Search for the cell housing the specified text and yield its (x, y) center coordinate. 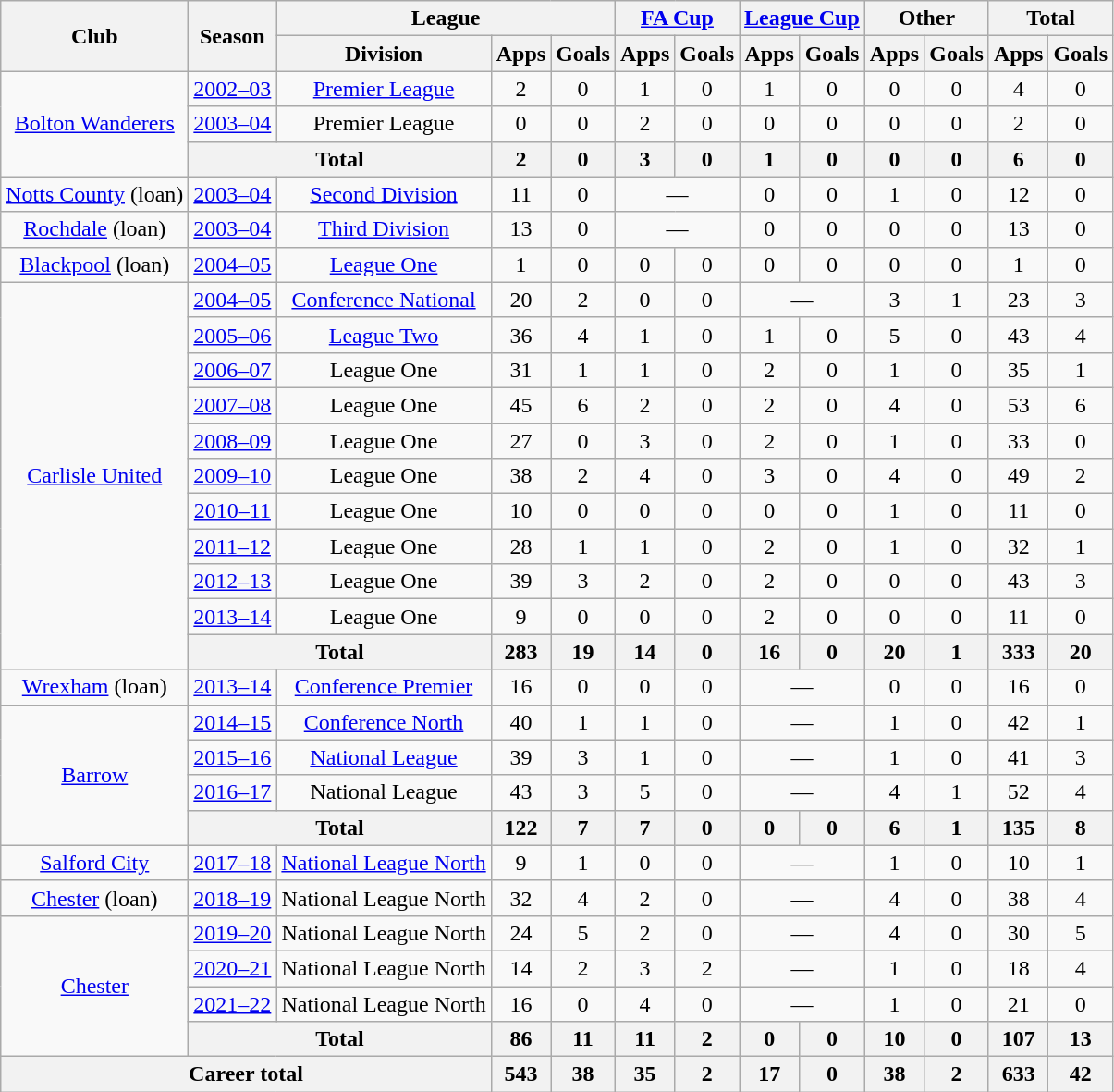
2008–09 (233, 441)
31 (520, 370)
18 (1018, 968)
Club (94, 36)
Conference Premier (384, 687)
Conference North (384, 722)
36 (520, 335)
Chester (loan) (94, 898)
FA Cup (677, 18)
2016–17 (233, 792)
League (446, 18)
2006–07 (233, 370)
2018–19 (233, 898)
49 (1018, 476)
23 (1018, 300)
633 (1018, 1074)
2010–11 (233, 511)
2011–12 (233, 546)
21 (1018, 1003)
Third Division (384, 229)
Notts County (loan) (94, 194)
33 (1018, 441)
League Two (384, 335)
2009–10 (233, 476)
543 (520, 1074)
107 (1018, 1039)
2021–22 (233, 1003)
Second Division (384, 194)
283 (520, 652)
Career total (246, 1074)
52 (1018, 792)
45 (520, 405)
53 (1018, 405)
Barrow (94, 775)
2012–13 (233, 582)
Division (384, 54)
Blackpool (loan) (94, 264)
2019–20 (233, 933)
Rochdale (loan) (94, 229)
Salford City (94, 863)
Carlisle United (94, 475)
Conference National (384, 300)
8 (1081, 828)
19 (583, 652)
40 (520, 722)
122 (520, 828)
2017–18 (233, 863)
Bolton Wanderers (94, 124)
Chester (94, 986)
28 (520, 546)
12 (1018, 194)
2015–16 (233, 757)
86 (520, 1039)
135 (1018, 828)
17 (769, 1074)
27 (520, 441)
24 (520, 933)
30 (1018, 933)
Season (233, 36)
2007–08 (233, 405)
Other (926, 18)
Wrexham (loan) (94, 687)
2020–21 (233, 968)
2014–15 (233, 722)
League Cup (802, 18)
41 (1018, 757)
333 (1018, 652)
2005–06 (233, 335)
2002–03 (233, 89)
